Extract the [X, Y] coordinate from the center of the cell holding the provided text.  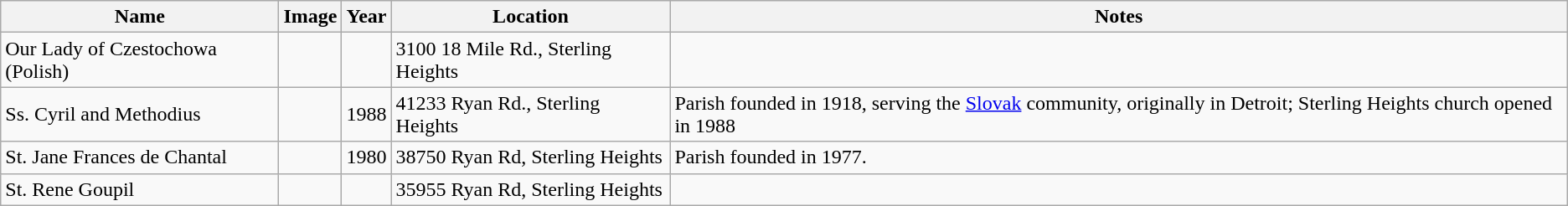
Name [140, 17]
Location [531, 17]
Notes [1119, 17]
Parish founded in 1918, serving the Slovak community, originally in Detroit; Sterling Heights church opened in 1988 [1119, 114]
41233 Ryan Rd., Sterling Heights [531, 114]
38750 Ryan Rd, Sterling Heights [531, 157]
Parish founded in 1977. [1119, 157]
Year [367, 17]
Our Lady of Czestochowa (Polish) [140, 60]
Ss. Cyril and Methodius [140, 114]
1988 [367, 114]
3100 18 Mile Rd., Sterling Heights [531, 60]
35955 Ryan Rd, Sterling Heights [531, 189]
1980 [367, 157]
St. Rene Goupil [140, 189]
St. Jane Frances de Chantal [140, 157]
Image [310, 17]
